Locate the cell with the specified text and output its (X, Y) center coordinate. 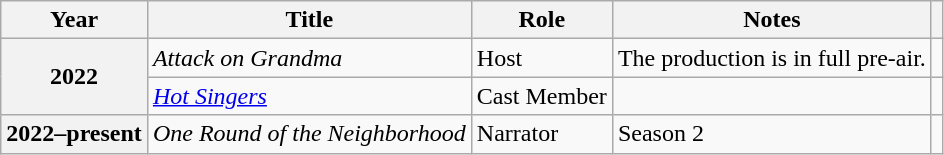
Year (74, 20)
Hot Singers (309, 96)
Season 2 (772, 134)
Attack on Grandma (309, 58)
Narrator (542, 134)
Notes (772, 20)
Title (309, 20)
The production is in full pre-air. (772, 58)
2022 (74, 77)
2022–present (74, 134)
Host (542, 58)
One Round of the Neighborhood (309, 134)
Role (542, 20)
Cast Member (542, 96)
